Identify which cell holds the provided text, then report its [X, Y] central coordinate. 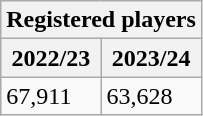
2023/24 [151, 58]
67,911 [51, 96]
63,628 [151, 96]
Registered players [102, 20]
2022/23 [51, 58]
